Detect which cell encompasses the target text, then output its (X, Y) center coordinate. 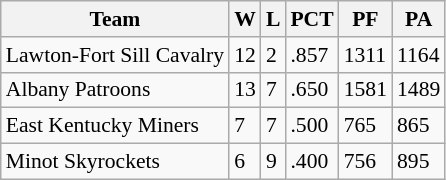
Team (115, 19)
12 (245, 55)
1489 (418, 90)
756 (366, 162)
W (245, 19)
2 (274, 55)
895 (418, 162)
1581 (366, 90)
.857 (312, 55)
765 (366, 126)
East Kentucky Miners (115, 126)
9 (274, 162)
PCT (312, 19)
Lawton-Fort Sill Cavalry (115, 55)
1164 (418, 55)
.500 (312, 126)
1311 (366, 55)
Albany Patroons (115, 90)
.650 (312, 90)
13 (245, 90)
865 (418, 126)
L (274, 19)
6 (245, 162)
Minot Skyrockets (115, 162)
PF (366, 19)
.400 (312, 162)
PA (418, 19)
